For the text-containing cell, return its midpoint in (X, Y) coordinate format. 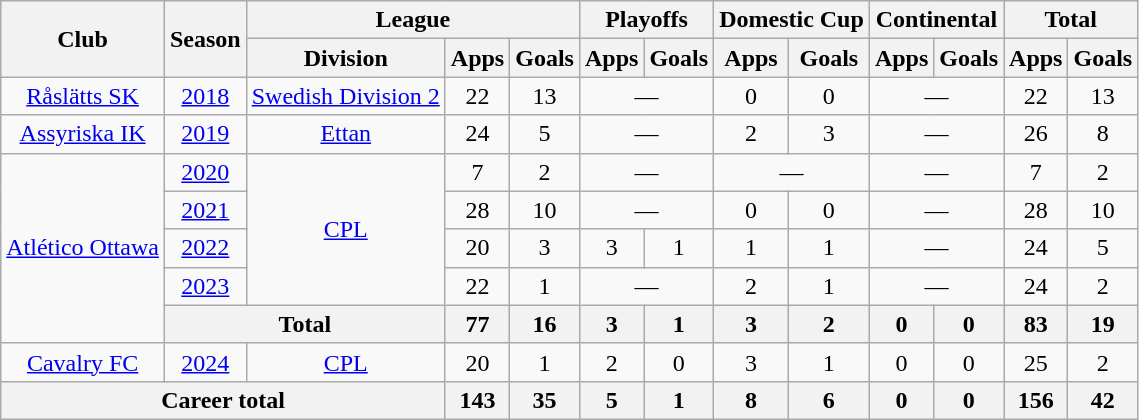
26 (1036, 134)
Assyriska IK (83, 134)
2024 (205, 362)
2020 (205, 172)
143 (477, 400)
6 (828, 400)
2023 (205, 286)
Swedish Division 2 (346, 96)
Club (83, 39)
Division (346, 58)
Cavalry FC (83, 362)
19 (1103, 324)
2022 (205, 248)
35 (545, 400)
Season (205, 39)
League (412, 20)
25 (1036, 362)
42 (1103, 400)
Råslätts SK (83, 96)
2018 (205, 96)
Ettan (346, 134)
77 (477, 324)
Career total (224, 400)
Domestic Cup (792, 20)
Playoffs (646, 20)
16 (545, 324)
156 (1036, 400)
Continental (936, 20)
2019 (205, 134)
Atlético Ottawa (83, 248)
2021 (205, 210)
83 (1036, 324)
